Provide the [X, Y] coordinate of the cell's center where the given text is located.  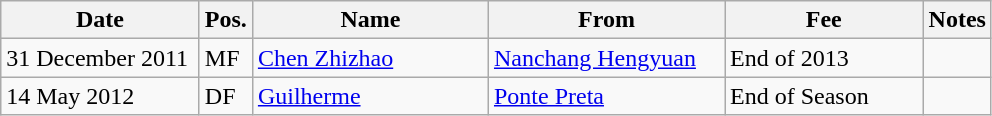
31 December 2011 [100, 58]
Name [370, 20]
From [606, 20]
Chen Zhizhao [370, 58]
DF [226, 96]
MF [226, 58]
End of Season [824, 96]
Guilherme [370, 96]
Ponte Preta [606, 96]
14 May 2012 [100, 96]
Notes [957, 20]
Fee [824, 20]
Nanchang Hengyuan [606, 58]
Pos. [226, 20]
Date [100, 20]
End of 2013 [824, 58]
